Detect which cell encompasses the target text, then output its (X, Y) center coordinate. 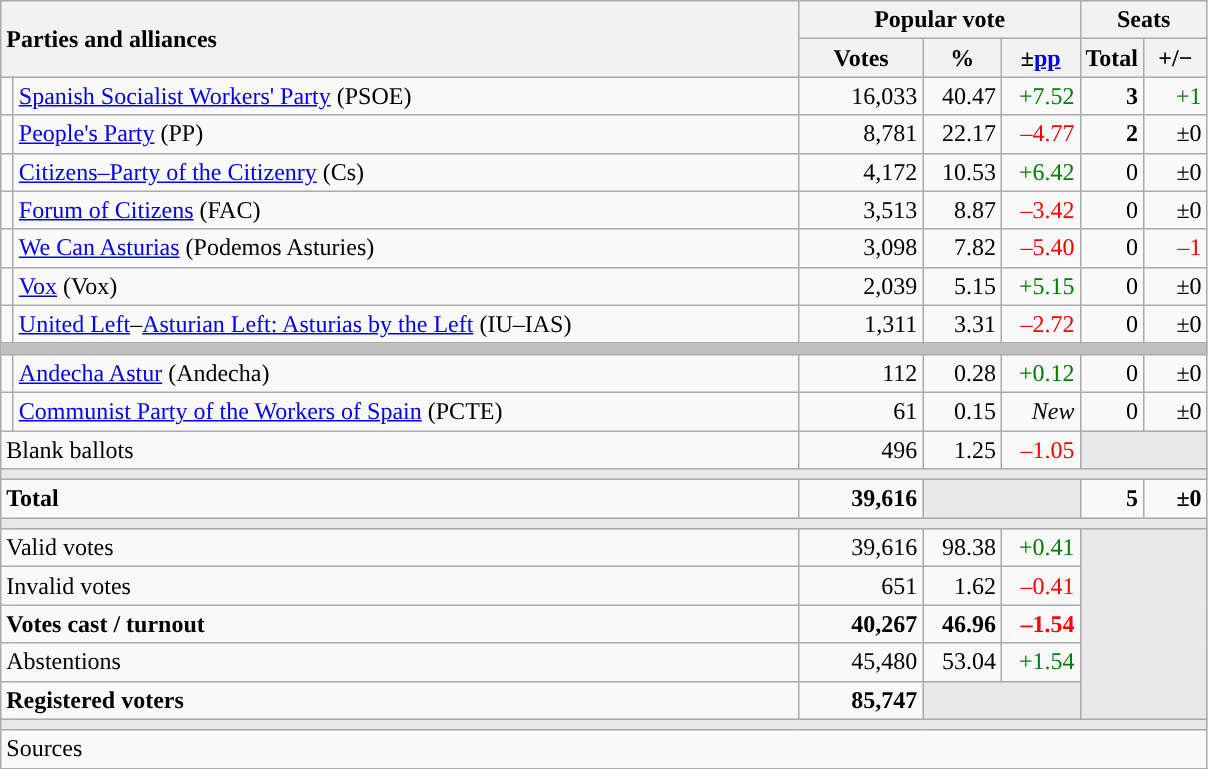
+7.52 (1040, 96)
112 (861, 373)
Sources (604, 749)
Forum of Citizens (FAC) (406, 210)
85,747 (861, 700)
Votes (861, 58)
46.96 (962, 624)
3.31 (962, 324)
–3.42 (1040, 210)
40.47 (962, 96)
3 (1112, 96)
–5.40 (1040, 248)
1,311 (861, 324)
45,480 (861, 662)
Valid votes (400, 548)
Votes cast / turnout (400, 624)
–4.77 (1040, 134)
+/− (1176, 58)
2,039 (861, 286)
Abstentions (400, 662)
496 (861, 449)
1.62 (962, 586)
Vox (Vox) (406, 286)
+0.12 (1040, 373)
3,098 (861, 248)
+5.15 (1040, 286)
5.15 (962, 286)
Spanish Socialist Workers' Party (PSOE) (406, 96)
22.17 (962, 134)
8.87 (962, 210)
Invalid votes (400, 586)
–1.05 (1040, 449)
Registered voters (400, 700)
2 (1112, 134)
98.38 (962, 548)
Seats (1144, 20)
–1 (1176, 248)
New (1040, 411)
+6.42 (1040, 172)
5 (1112, 499)
8,781 (861, 134)
+1.54 (1040, 662)
1.25 (962, 449)
Popular vote (940, 20)
Blank ballots (400, 449)
+1 (1176, 96)
Communist Party of the Workers of Spain (PCTE) (406, 411)
We Can Asturias (Podemos Asturies) (406, 248)
Citizens–Party of the Citizenry (Cs) (406, 172)
United Left–Asturian Left: Asturias by the Left (IU–IAS) (406, 324)
7.82 (962, 248)
–1.54 (1040, 624)
Parties and alliances (400, 39)
10.53 (962, 172)
61 (861, 411)
4,172 (861, 172)
% (962, 58)
53.04 (962, 662)
±pp (1040, 58)
+0.41 (1040, 548)
40,267 (861, 624)
–0.41 (1040, 586)
–2.72 (1040, 324)
651 (861, 586)
0.15 (962, 411)
0.28 (962, 373)
Andecha Astur (Andecha) (406, 373)
16,033 (861, 96)
3,513 (861, 210)
People's Party (PP) (406, 134)
